Scan for the cell matching the given text and deliver its [x, y] coordinate at center. 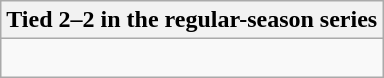
Tied 2–2 in the regular-season series [192, 20]
